Find where the given text appears and provide that cell's center as [X, Y] coordinate. 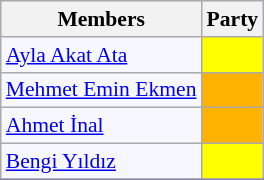
Ahmet İnal [102, 126]
Mehmet Emin Ekmen [102, 90]
Bengi Yıldız [102, 162]
Party [233, 19]
Ayla Akat Ata [102, 55]
Members [102, 19]
